Locate the cell with the specified text and output its (x, y) center coordinate. 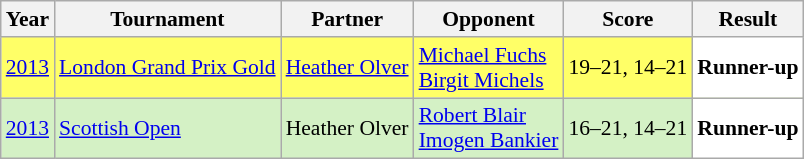
Opponent (489, 19)
London Grand Prix Gold (168, 68)
Scottish Open (168, 128)
Tournament (168, 19)
Robert Blair Imogen Bankier (489, 128)
Michael Fuchs Birgit Michels (489, 68)
16–21, 14–21 (628, 128)
Result (748, 19)
19–21, 14–21 (628, 68)
Score (628, 19)
Partner (348, 19)
Year (28, 19)
